Identify which cell holds the provided text, then report its (x, y) central coordinate. 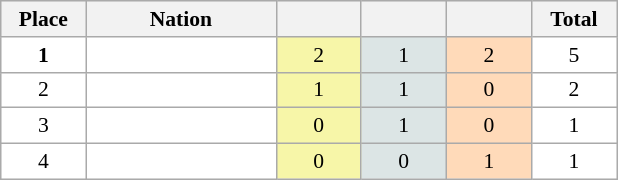
Place (44, 19)
Total (574, 19)
Nation (181, 19)
3 (44, 126)
5 (574, 55)
4 (44, 162)
